For the text-containing cell, return its midpoint in [X, Y] coordinate format. 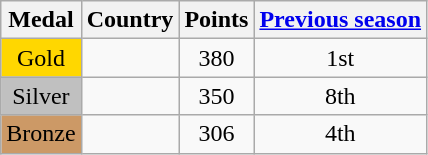
Medal [41, 20]
Country [130, 20]
380 [216, 58]
4th [340, 134]
Points [216, 20]
1st [340, 58]
350 [216, 96]
Previous season [340, 20]
Bronze [41, 134]
Gold [41, 58]
8th [340, 96]
306 [216, 134]
Silver [41, 96]
